Detect which cell encompasses the target text, then output its [x, y] center coordinate. 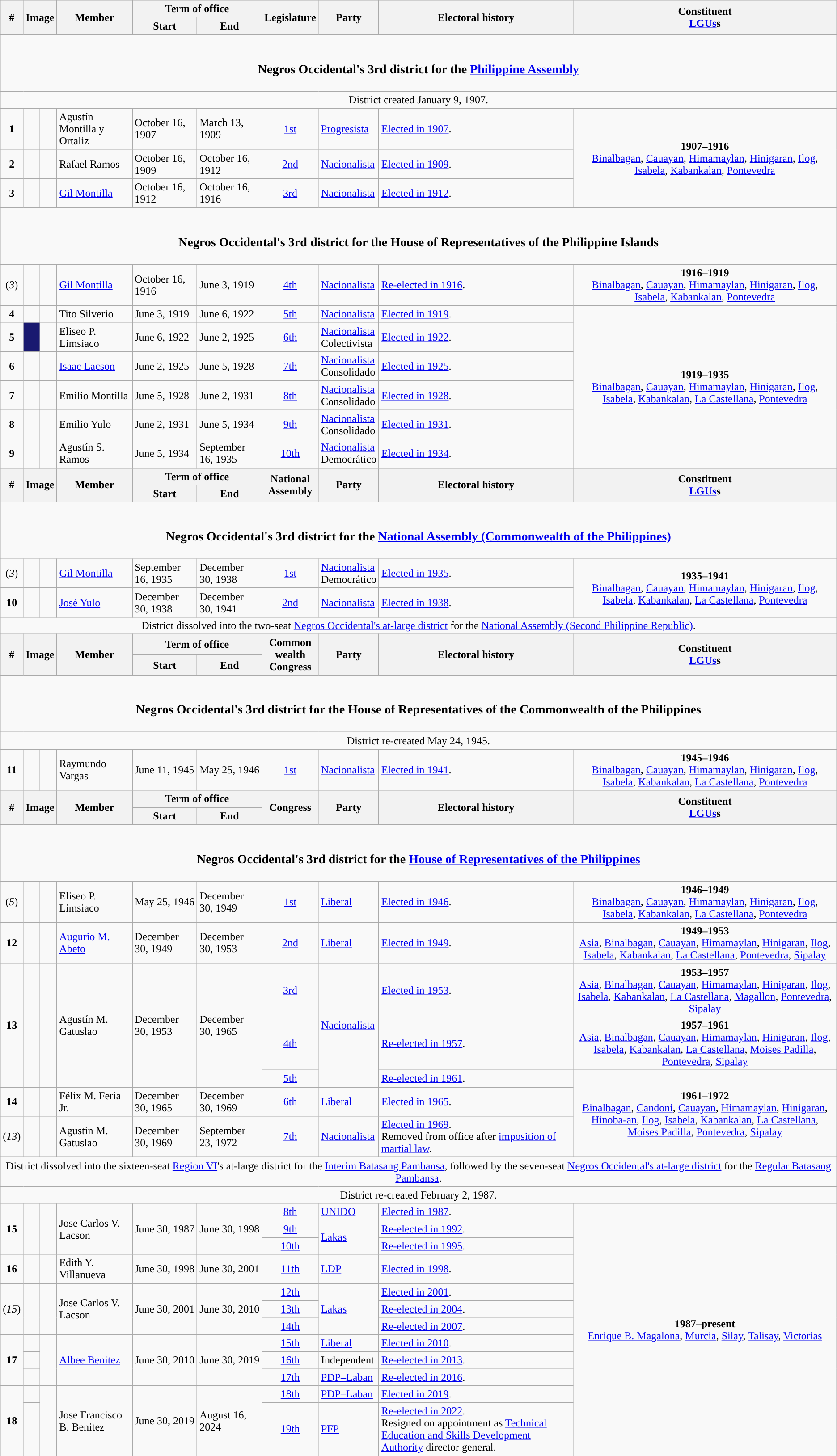
Emilio Montilla [95, 395]
September 23, 1972 [230, 1137]
5 [12, 337]
13th [291, 1309]
June 11, 1945 [165, 770]
1949–1953Asia, Binalbagan, Cauayan, Himamaylan, Hinigaran, Ilog, Isabela, Kabankalan, La Castellana, Pontevedra, Sipalay [705, 943]
Negros Occidental's 3rd district for the Philippine Assembly [418, 63]
LDP [349, 1269]
District re-created May 24, 1945. [418, 741]
Elected in 1931. [476, 425]
16 [12, 1269]
PFP [349, 1430]
Augurio M. Abeto [95, 943]
Elected in 1912. [476, 193]
1946–1949Binalbagan, Cauayan, Himamaylan, Hinigaran, Ilog, Isabela, Kabankalan, La Castellana, Pontevedra [705, 902]
Elected in 1919. [476, 314]
Re-elected in 1916. [476, 285]
NacionalistaColectivista [349, 337]
1945–1946Binalbagan, Cauayan, Himamaylan, Hinigaran, Ilog, Isabela, Kabankalan, La Castellana, Pontevedra [705, 770]
Negros Occidental's 3rd district for the National Assembly (Commonwealth of the Philippines) [418, 530]
Elected in 1938. [476, 603]
Re-elected in 1992. [476, 1229]
Tito Silverio [95, 314]
Congress [291, 807]
Elected in 2010. [476, 1343]
(5) [12, 902]
District dissolved into the two-seat Negros Occidental's at-large district for the National Assembly (Second Philippine Republic). [418, 625]
Agustín Montilla y Ortaliz [95, 129]
Elected in 2019. [476, 1394]
4 [12, 314]
17th [291, 1377]
1 [12, 129]
José Yulo [95, 603]
Elected in 1909. [476, 164]
Félix M. Feria Jr. [95, 1101]
7 [12, 395]
18 [12, 1421]
2 [12, 164]
Legislature [291, 17]
Re-elected in 2013. [476, 1360]
Elected in 1998. [476, 1269]
October 16, 1909 [165, 164]
Progresista [349, 129]
Rafael Ramos [95, 164]
UNIDO [349, 1212]
Elected in 1941. [476, 770]
Elected in 1987. [476, 1212]
1953–1957Asia, Binalbagan, Cauayan, Himamaylan, Hinigaran, Ilog, Isabela, Kabankalan, La Castellana, Magallon, Pontevedra, Sipalay [705, 990]
12th [291, 1292]
1987–presentEnrique B. Magalona, Murcia, Silay, Talisay, Victorias [705, 1329]
Raymundo Vargas [95, 770]
8 [12, 425]
Re-elected in 2007. [476, 1326]
Edith Y. Villanueva [95, 1269]
Elected in 1934. [476, 453]
17 [12, 1360]
Independent [349, 1360]
1919–1935Binalbagan, Cauayan, Himamaylan, Hinigaran, Ilog, Isabela, Kabankalan, La Castellana, Pontevedra [705, 387]
9 [12, 453]
June 30, 1987 [165, 1229]
Re-elected in 1961. [476, 1079]
Re-elected in 2016. [476, 1377]
October 16, 1907 [165, 129]
6 [12, 367]
18th [291, 1394]
11 [12, 770]
Re-elected in 2004. [476, 1309]
Albee Benitez [95, 1360]
19th [291, 1430]
(15) [12, 1309]
March 13, 1909 [230, 129]
Elected in 1953. [476, 990]
Elected in 1925. [476, 367]
10 [12, 603]
1907–1916Binalbagan, Cauayan, Himamaylan, Hinigaran, Ilog, Isabela, Kabankalan, Pontevedra [705, 158]
Agustín S. Ramos [95, 453]
December 30, 1941 [230, 603]
16th [291, 1360]
Re-elected in 1957. [476, 1043]
Elected in 1928. [476, 395]
1957–1961Asia, Binalbagan, Cauayan, Himamaylan, Hinigaran, Ilog, Isabela, Kabankalan, La Castellana, Moises Padilla, Pontevedra, Sipalay [705, 1043]
12 [12, 943]
District re-created February 2, 1987. [418, 1195]
Emilio Yulo [95, 425]
Negros Occidental's 3rd district for the House of Representatives of the Philippine Islands [418, 236]
Elected in 1935. [476, 573]
Elected in 1949. [476, 943]
Re-elected in 1995. [476, 1246]
1916–1919Binalbagan, Cauayan, Himamaylan, Hinigaran, Ilog, Isabela, Kabankalan, Pontevedra [705, 285]
CommonwealthCongress [291, 655]
Elected in 1907. [476, 129]
14 [12, 1101]
Negros Occidental's 3rd district for the House of Representatives of the Commonwealth of the Philippines [418, 704]
Negros Occidental's 3rd district for the House of Representatives of the Philippines [418, 853]
Elected in 1965. [476, 1101]
15 [12, 1229]
(13) [12, 1137]
Re-elected in 2022.Resigned on appointment as Technical Education and Skills Development Authority director general. [476, 1430]
3 [12, 193]
August 16, 2024 [230, 1421]
District created January 9, 1907. [418, 100]
15th [291, 1343]
11th [291, 1269]
Elected in 2001. [476, 1292]
Elected in 1946. [476, 902]
13 [12, 1025]
NationalAssembly [291, 485]
Elected in 1922. [476, 337]
Elected in 1969.Removed from office after imposition of martial law. [476, 1137]
14th [291, 1326]
1935–1941Binalbagan, Cauayan, Himamaylan, Hinigaran, Ilog, Isabela, Kabankalan, La Castellana, Pontevedra [705, 588]
Isaac Lacson [95, 367]
Jose Francisco B. Benitez [95, 1421]
